Find where the given text appears and provide that cell's center as (X, Y) coordinate. 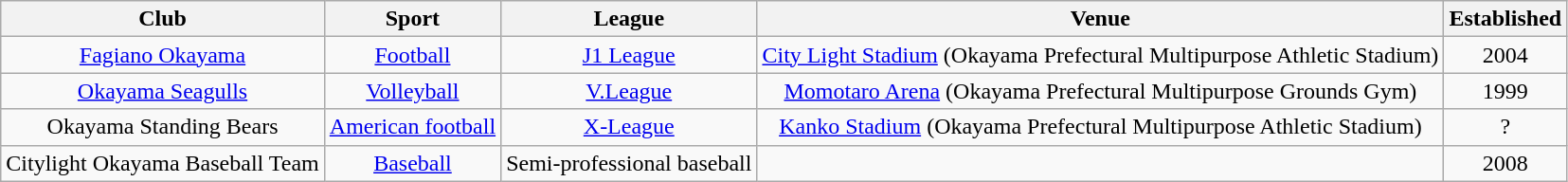
Club (163, 19)
V.League (629, 91)
Established (1505, 19)
2008 (1505, 163)
American football (412, 127)
2004 (1505, 55)
League (629, 19)
Volleyball (412, 91)
Football (412, 55)
Venue (1101, 19)
J1 League (629, 55)
Kanko Stadium (Okayama Prefectural Multipurpose Athletic Stadium) (1101, 127)
Momotaro Arena (Okayama Prefectural Multipurpose Grounds Gym) (1101, 91)
Sport (412, 19)
X-League (629, 127)
City Light Stadium (Okayama Prefectural Multipurpose Athletic Stadium) (1101, 55)
Okayama Standing Bears (163, 127)
Baseball (412, 163)
Fagiano Okayama (163, 55)
Okayama Seagulls (163, 91)
1999 (1505, 91)
Citylight Okayama Baseball Team (163, 163)
Semi-professional baseball (629, 163)
? (1505, 127)
